Scan for the cell matching the given text and deliver its (X, Y) coordinate at center. 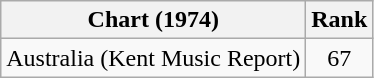
67 (340, 58)
Chart (1974) (154, 20)
Australia (Kent Music Report) (154, 58)
Rank (340, 20)
